For the text-containing cell, return its midpoint in (x, y) coordinate format. 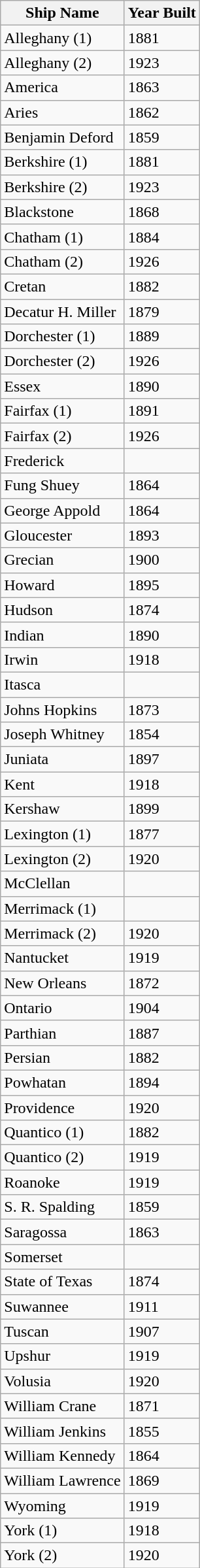
Tuscan (63, 1331)
Joseph Whitney (63, 735)
1855 (162, 1431)
Merrimack (1) (63, 909)
Persian (63, 1058)
Benjamin Deford (63, 137)
Dorchester (1) (63, 337)
Lexington (2) (63, 859)
William Kennedy (63, 1456)
1872 (162, 983)
Lexington (1) (63, 834)
Chatham (1) (63, 237)
Ontario (63, 1008)
1877 (162, 834)
Nantucket (63, 958)
Essex (63, 386)
1889 (162, 337)
1900 (162, 560)
George Appold (63, 510)
1873 (162, 709)
1887 (162, 1033)
Suwannee (63, 1307)
1884 (162, 237)
1862 (162, 112)
York (2) (63, 1556)
Fung Shuey (63, 486)
1907 (162, 1331)
Saragossa (63, 1232)
America (63, 88)
Alleghany (2) (63, 63)
William Crane (63, 1406)
McClellan (63, 884)
Cretan (63, 286)
Gloucester (63, 535)
Berkshire (1) (63, 162)
Quantico (2) (63, 1158)
Year Built (162, 13)
Kent (63, 784)
Ship Name (63, 13)
1871 (162, 1406)
Volusia (63, 1381)
1893 (162, 535)
Quantico (1) (63, 1133)
Kershaw (63, 809)
Itasca (63, 684)
1891 (162, 411)
1854 (162, 735)
Fairfax (1) (63, 411)
Fairfax (2) (63, 436)
Indian (63, 635)
Berkshire (2) (63, 187)
Alleghany (1) (63, 38)
William Jenkins (63, 1431)
Chatham (2) (63, 261)
Blackstone (63, 212)
Johns Hopkins (63, 709)
1899 (162, 809)
Grecian (63, 560)
Irwin (63, 659)
1868 (162, 212)
Howard (63, 585)
Providence (63, 1108)
Decatur H. Miller (63, 312)
Hudson (63, 610)
York (1) (63, 1531)
Wyoming (63, 1505)
Juniata (63, 759)
Powhatan (63, 1082)
Upshur (63, 1356)
1911 (162, 1307)
1879 (162, 312)
Frederick (63, 461)
Somerset (63, 1257)
1869 (162, 1480)
S. R. Spalding (63, 1207)
1904 (162, 1008)
1895 (162, 585)
Aries (63, 112)
State of Texas (63, 1282)
Merrimack (2) (63, 933)
1894 (162, 1082)
Dorchester (2) (63, 361)
William Lawrence (63, 1480)
Parthian (63, 1033)
Roanoke (63, 1182)
1897 (162, 759)
New Orleans (63, 983)
